Pinpoint the cell where the given text exists, returning its (X, Y) midpoint coordinate. 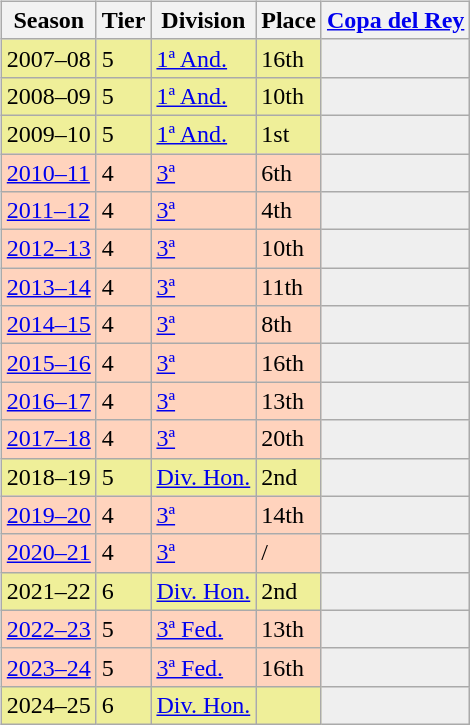
2007–08 (48, 58)
6th (289, 173)
2009–10 (48, 134)
2023–24 (48, 667)
2022–23 (48, 629)
Division (204, 20)
1st (289, 134)
/ (289, 553)
11th (289, 287)
2017–18 (48, 439)
2020–21 (48, 553)
2008–09 (48, 96)
Season (48, 20)
2018–19 (48, 477)
4th (289, 211)
2015–16 (48, 363)
8th (289, 325)
2024–25 (48, 705)
2010–11 (48, 173)
Copa del Rey (395, 20)
2014–15 (48, 325)
2012–13 (48, 249)
14th (289, 515)
20th (289, 439)
Tier (124, 20)
2013–14 (48, 287)
2019–20 (48, 515)
Place (289, 20)
2011–12 (48, 211)
2021–22 (48, 591)
2016–17 (48, 401)
